Scan for the cell matching the given text and deliver its (x, y) coordinate at center. 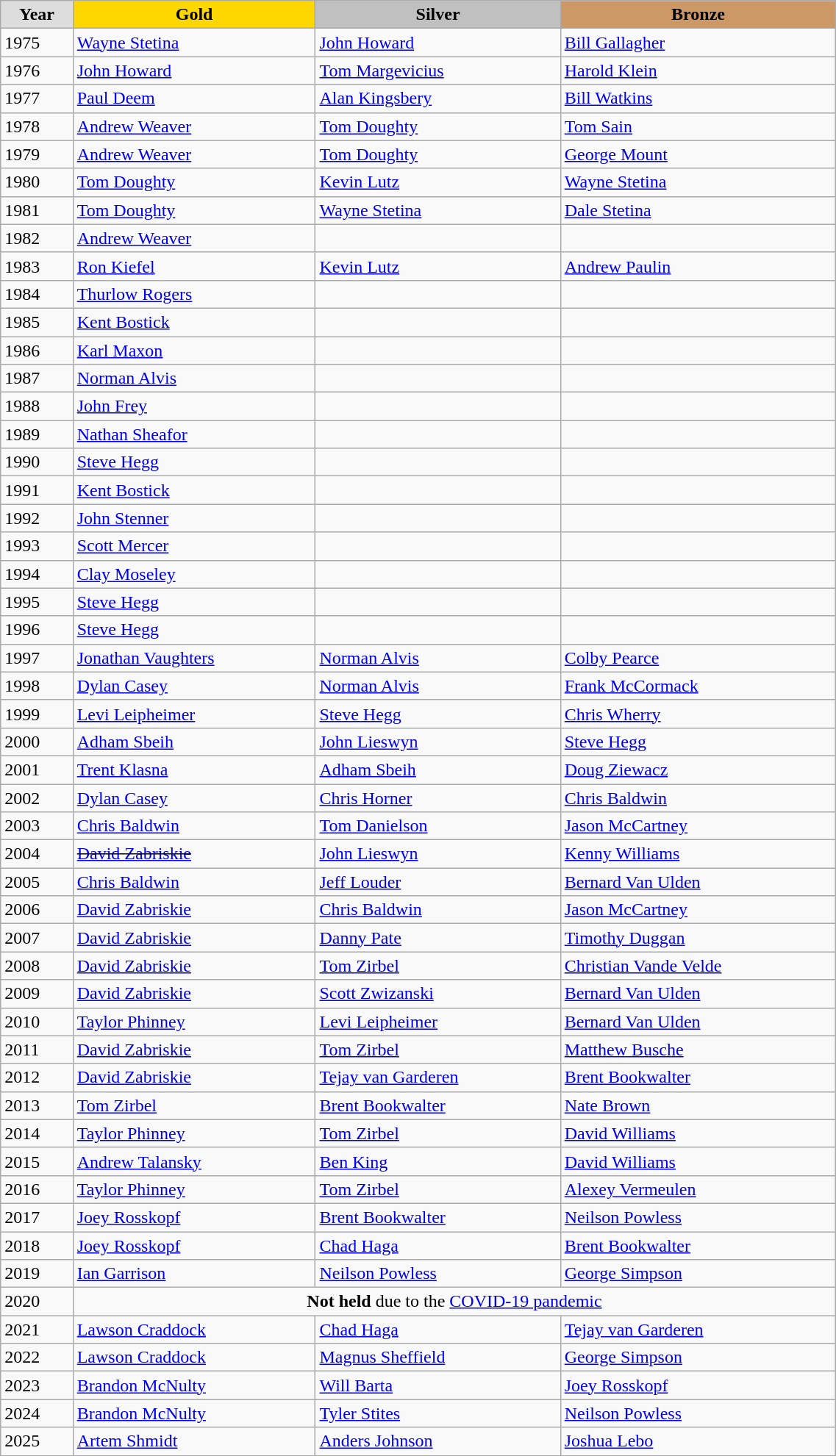
2012 (37, 1077)
Tom Danielson (438, 826)
1987 (37, 379)
1982 (37, 238)
Thurlow Rogers (194, 294)
2022 (37, 1358)
1991 (37, 490)
Christian Vande Velde (699, 966)
Jonathan Vaughters (194, 658)
2000 (37, 742)
Nathan Sheafor (194, 434)
Bill Watkins (699, 98)
1989 (37, 434)
1979 (37, 154)
2011 (37, 1050)
Bill Gallagher (699, 43)
Tom Sain (699, 126)
Year (37, 15)
1977 (37, 98)
Not held due to the COVID-19 pandemic (454, 1302)
2014 (37, 1133)
Joshua Lebo (699, 1441)
1985 (37, 322)
2008 (37, 966)
Danny Pate (438, 938)
John Stenner (194, 518)
2016 (37, 1189)
1984 (37, 294)
Scott Zwizanski (438, 994)
1998 (37, 686)
1986 (37, 351)
2020 (37, 1302)
2025 (37, 1441)
Timothy Duggan (699, 938)
1990 (37, 462)
Andrew Paulin (699, 266)
1997 (37, 658)
2006 (37, 910)
Paul Deem (194, 98)
2003 (37, 826)
1995 (37, 602)
2019 (37, 1274)
Artem Shmidt (194, 1441)
1975 (37, 43)
1992 (37, 518)
Nate Brown (699, 1105)
Tyler Stites (438, 1413)
2017 (37, 1217)
Harold Klein (699, 71)
2015 (37, 1161)
Silver (438, 15)
2013 (37, 1105)
2024 (37, 1413)
Ron Kiefel (194, 266)
Matthew Busche (699, 1050)
Ben King (438, 1161)
Bronze (699, 15)
2018 (37, 1246)
Scott Mercer (194, 546)
1976 (37, 71)
Colby Pearce (699, 658)
Anders Johnson (438, 1441)
Jeff Louder (438, 882)
Chris Horner (438, 797)
Alan Kingsbery (438, 98)
Karl Maxon (194, 351)
Andrew Talansky (194, 1161)
Alexey Vermeulen (699, 1189)
1983 (37, 266)
2005 (37, 882)
Tom Margevicius (438, 71)
Chris Wherry (699, 714)
Ian Garrison (194, 1274)
1980 (37, 182)
John Frey (194, 406)
Gold (194, 15)
2023 (37, 1385)
2007 (37, 938)
1988 (37, 406)
Kenny Williams (699, 854)
Dale Stetina (699, 210)
1981 (37, 210)
Trent Klasna (194, 770)
1993 (37, 546)
2001 (37, 770)
2004 (37, 854)
2021 (37, 1330)
1996 (37, 630)
1994 (37, 574)
1978 (37, 126)
Clay Moseley (194, 574)
Frank McCormack (699, 686)
Will Barta (438, 1385)
2009 (37, 994)
2002 (37, 797)
Magnus Sheffield (438, 1358)
George Mount (699, 154)
2010 (37, 1022)
Doug Ziewacz (699, 770)
1999 (37, 714)
